Scan for the cell matching the given text and deliver its [X, Y] coordinate at center. 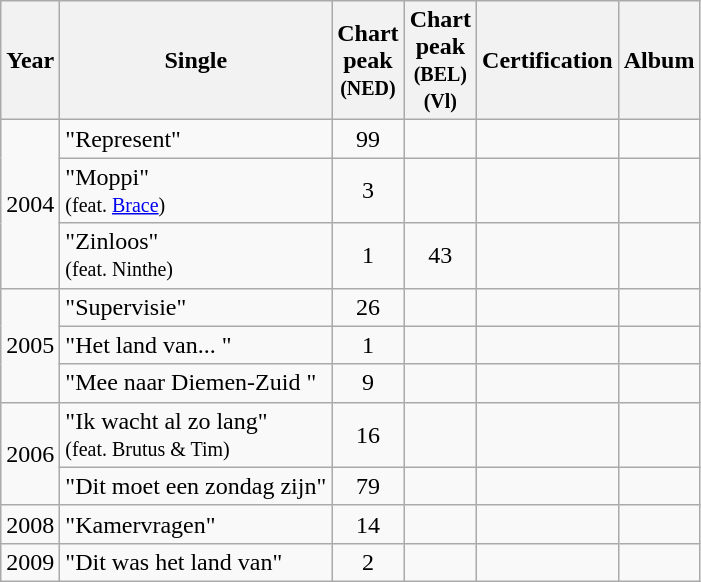
"Kamervragen" [196, 524]
43 [440, 256]
Year [30, 60]
26 [368, 307]
3 [368, 190]
14 [368, 524]
Certification [548, 60]
2006 [30, 454]
2 [368, 562]
"Dit moet een zondag zijn" [196, 486]
"Mee naar Diemen-Zuid " [196, 383]
2005 [30, 345]
9 [368, 383]
Album [659, 60]
"Represent" [196, 139]
Single [196, 60]
"Moppi" (feat. Brace) [196, 190]
79 [368, 486]
Chart peak(BEL)(Vl) [440, 60]
"Het land van... " [196, 345]
16 [368, 434]
"Supervisie" [196, 307]
2004 [30, 204]
99 [368, 139]
"Zinloos" (feat. Ninthe) [196, 256]
"Ik wacht al zo lang" (feat. Brutus & Tim) [196, 434]
Chart peak(NED) [368, 60]
2008 [30, 524]
"Dit was het land van" [196, 562]
2009 [30, 562]
